From the cell containing the given text, extract its center point as [X, Y] coordinate. 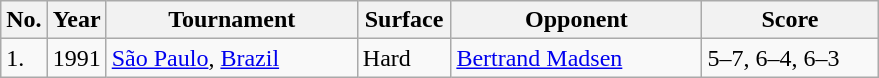
5–7, 6–4, 6–3 [790, 58]
1. [24, 58]
Bertrand Madsen [576, 58]
Score [790, 20]
Surface [404, 20]
Hard [404, 58]
Year [76, 20]
Opponent [576, 20]
São Paulo, Brazil [232, 58]
No. [24, 20]
1991 [76, 58]
Tournament [232, 20]
